Find where the given text appears and provide that cell's center as (X, Y) coordinate. 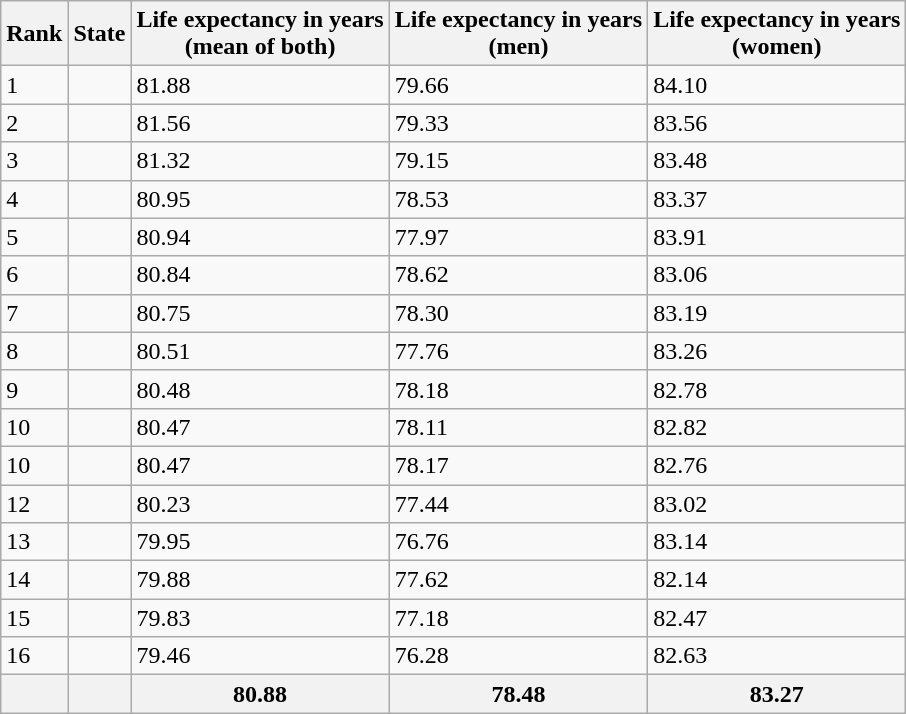
83.26 (777, 351)
Life expectancy in years(men) (518, 34)
5 (34, 237)
76.28 (518, 656)
78.17 (518, 465)
80.94 (260, 237)
79.88 (260, 580)
82.47 (777, 618)
82.78 (777, 389)
82.63 (777, 656)
79.95 (260, 542)
Rank (34, 34)
83.06 (777, 275)
Life expectancy in years(mean of both) (260, 34)
16 (34, 656)
3 (34, 161)
81.32 (260, 161)
83.27 (777, 694)
81.88 (260, 85)
83.48 (777, 161)
14 (34, 580)
80.84 (260, 275)
78.48 (518, 694)
84.10 (777, 85)
78.30 (518, 313)
State (100, 34)
77.62 (518, 580)
82.14 (777, 580)
83.56 (777, 123)
13 (34, 542)
80.23 (260, 503)
79.83 (260, 618)
81.56 (260, 123)
80.88 (260, 694)
78.62 (518, 275)
78.11 (518, 427)
77.44 (518, 503)
15 (34, 618)
78.53 (518, 199)
7 (34, 313)
80.51 (260, 351)
83.37 (777, 199)
83.91 (777, 237)
6 (34, 275)
79.15 (518, 161)
80.75 (260, 313)
1 (34, 85)
83.14 (777, 542)
83.19 (777, 313)
2 (34, 123)
77.97 (518, 237)
76.76 (518, 542)
79.33 (518, 123)
83.02 (777, 503)
82.76 (777, 465)
12 (34, 503)
77.18 (518, 618)
82.82 (777, 427)
79.66 (518, 85)
8 (34, 351)
9 (34, 389)
4 (34, 199)
Life expectancy in years(women) (777, 34)
80.95 (260, 199)
77.76 (518, 351)
80.48 (260, 389)
78.18 (518, 389)
79.46 (260, 656)
